Search for the cell housing the specified text and yield its [x, y] center coordinate. 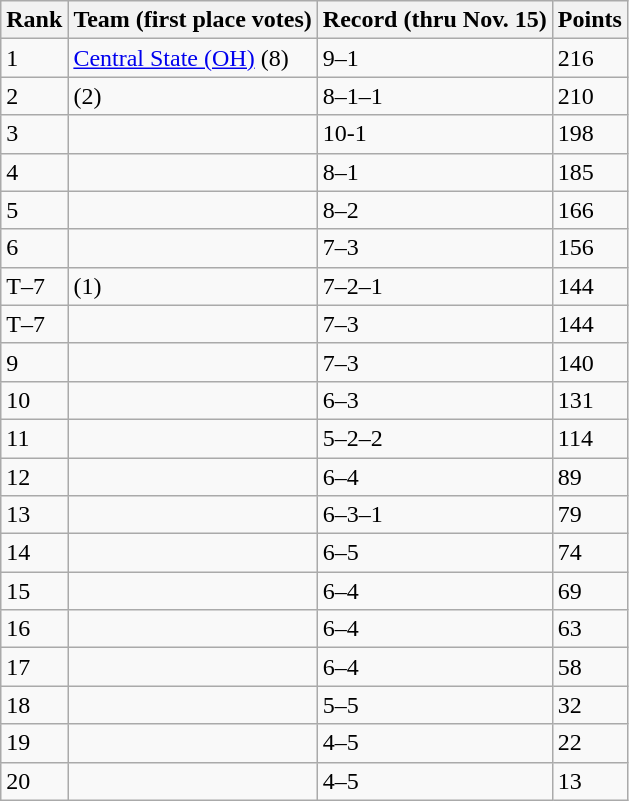
131 [590, 400]
Team (first place votes) [192, 20]
89 [590, 477]
Rank [34, 20]
5–5 [434, 705]
198 [590, 134]
6 [34, 248]
1 [34, 58]
Central State (OH) (8) [192, 58]
156 [590, 248]
11 [34, 438]
58 [590, 667]
16 [34, 629]
4 [34, 172]
114 [590, 438]
(2) [192, 96]
166 [590, 210]
9–1 [434, 58]
74 [590, 553]
20 [34, 781]
22 [590, 743]
14 [34, 553]
6–5 [434, 553]
9 [34, 362]
7–2–1 [434, 286]
10 [34, 400]
2 [34, 96]
19 [34, 743]
8–1 [434, 172]
Record (thru Nov. 15) [434, 20]
(1) [192, 286]
216 [590, 58]
185 [590, 172]
79 [590, 515]
210 [590, 96]
5 [34, 210]
63 [590, 629]
6–3 [434, 400]
69 [590, 591]
6–3–1 [434, 515]
8–1–1 [434, 96]
18 [34, 705]
10-1 [434, 134]
15 [34, 591]
5–2–2 [434, 438]
12 [34, 477]
32 [590, 705]
17 [34, 667]
8–2 [434, 210]
3 [34, 134]
140 [590, 362]
Points [590, 20]
